Locate the cell with the specified text and output its (x, y) center coordinate. 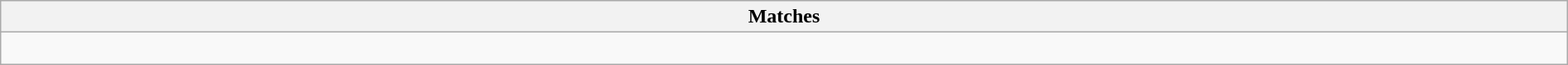
Matches (784, 17)
